For the text-containing cell, return its midpoint in [X, Y] coordinate format. 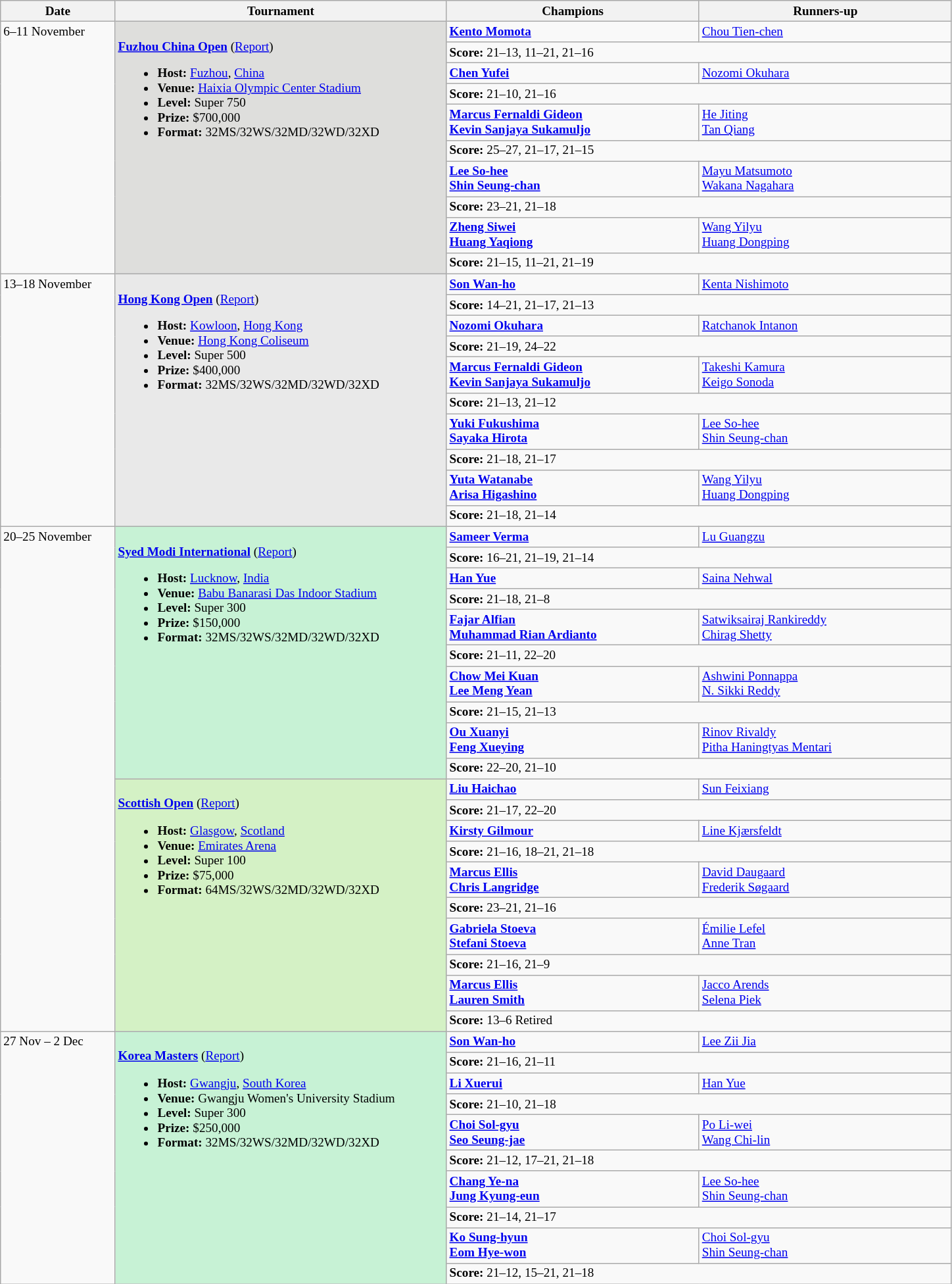
Score: 21–12, 17–21, 21–18 [699, 1161]
Scottish Open (Report)Host: Glasgow, ScotlandVenue: Emirates ArenaLevel: Super 100Prize: $75,000Format: 64MS/32WS/32MD/32WD/32XD [281, 905]
David Daugaard Frederik Søgaard [825, 879]
Liu Haichao [573, 789]
Score: 21–10, 21–18 [699, 1104]
Date [58, 11]
Choi Sol-gyu Shin Seung-chan [825, 1245]
20–25 November [58, 779]
Rinov Rivaldy Pitha Haningtyas Mentari [825, 740]
Sun Feixiang [825, 789]
Ashwini Ponnappa N. Sikki Reddy [825, 683]
Score: 21–17, 22–20 [699, 810]
Choi Sol-gyu Seo Seung-jae [573, 1132]
Satwiksairaj Rankireddy Chirag Shetty [825, 628]
Saina Nehwal [825, 578]
Champions [573, 11]
Score: 13–6 Retired [699, 1021]
Chow Mei Kuan Lee Meng Yean [573, 683]
Marcus Ellis Lauren Smith [573, 993]
Score: 21–13, 11–21, 21–16 [699, 53]
Fuzhou China Open (Report)Host: Fuzhou, ChinaVenue: Haixia Olympic Center StadiumLevel: Super 750Prize: $700,000Format: 32MS/32WS/32MD/32WD/32XD [281, 147]
13–18 November [58, 400]
Gabriela Stoeva Stefani Stoeva [573, 936]
Marcus Ellis Chris Langridge [573, 879]
Zheng Siwei Huang Yaqiong [573, 235]
Score: 21–12, 15–21, 21–18 [699, 1273]
Chang Ye-na Jung Kyung-eun [573, 1189]
Hong Kong Open (Report)Host: Kowloon, Hong KongVenue: Hong Kong ColiseumLevel: Super 500Prize: $400,000Format: 32MS/32WS/32MD/32WD/32XD [281, 400]
Score: 21–18, 21–14 [699, 516]
Kenta Nishimoto [825, 284]
Score: 14–21, 21–17, 21–13 [699, 305]
Score: 16–21, 21–19, 21–14 [699, 558]
Sameer Verma [573, 537]
Lu Guangzu [825, 537]
27 Nov – 2 Dec [58, 1158]
Li Xuerui [573, 1083]
Score: 25–27, 21–17, 21–15 [699, 151]
Score: 21–16, 21–9 [699, 964]
Score: 21–13, 21–12 [699, 403]
Tournament [281, 11]
Jacco Arends Selena Piek [825, 993]
Score: 21–16, 18–21, 21–18 [699, 852]
Fajar Alfian Muhammad Rian Ardianto [573, 628]
Chen Yufei [573, 73]
Takeshi Kamura Keigo Sonoda [825, 375]
Score: 23–21, 21–18 [699, 207]
Score: 21–19, 24–22 [699, 347]
Ratchanok Intanon [825, 326]
Score: 21–15, 21–13 [699, 712]
Score: 21–18, 21–17 [699, 460]
Score: 21–18, 21–8 [699, 599]
Score: 22–20, 21–10 [699, 768]
Yuki Fukushima Sayaka Hirota [573, 431]
6–11 November [58, 147]
Po Li-wei Wang Chi-lin [825, 1132]
Chou Tien-chen [825, 32]
Score: 21–10, 21–16 [699, 94]
Score: 21–16, 21–11 [699, 1062]
Score: 21–14, 21–17 [699, 1217]
Lee Zii Jia [825, 1042]
Score: 23–21, 21–16 [699, 908]
Ou Xuanyi Feng Xueying [573, 740]
Line Kjærsfeldt [825, 831]
He Jiting Tan Qiang [825, 122]
Kirsty Gilmour [573, 831]
Mayu Matsumoto Wakana Nagahara [825, 179]
Émilie Lefel Anne Tran [825, 936]
Yuta Watanabe Arisa Higashino [573, 487]
Kento Momota [573, 32]
Score: 21–11, 22–20 [699, 656]
Runners-up [825, 11]
Ko Sung-hyun Eom Hye-won [573, 1245]
Score: 21–15, 11–21, 21–19 [699, 263]
